Search for the cell housing the specified text and yield its (x, y) center coordinate. 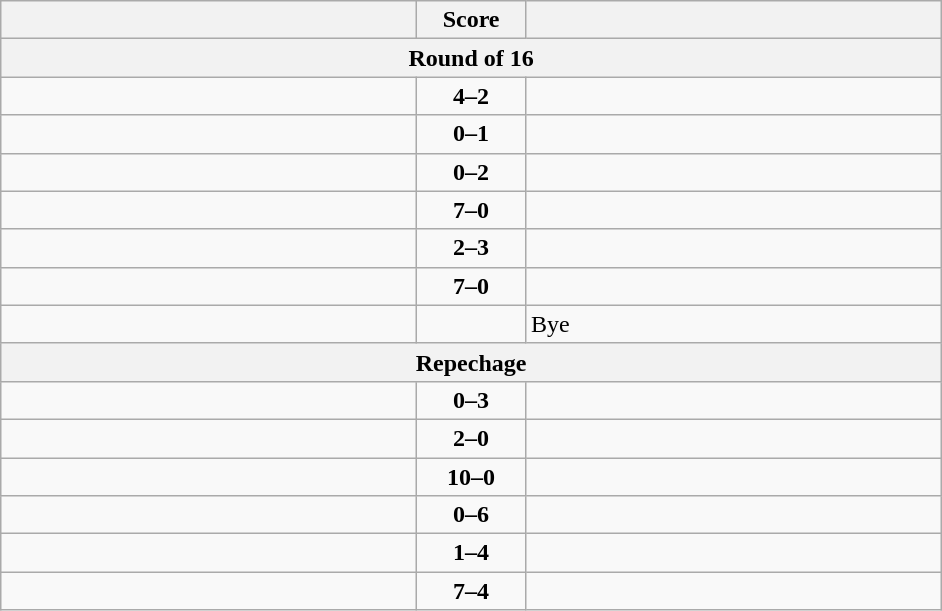
0–6 (472, 515)
10–0 (472, 477)
Bye (733, 324)
7–4 (472, 591)
1–4 (472, 553)
Score (472, 20)
0–1 (472, 134)
0–2 (472, 172)
2–0 (472, 438)
4–2 (472, 96)
Round of 16 (472, 58)
0–3 (472, 400)
2–3 (472, 248)
Repechage (472, 362)
